Return the [X, Y] coordinate for the center point of the cell that contains the specified text.  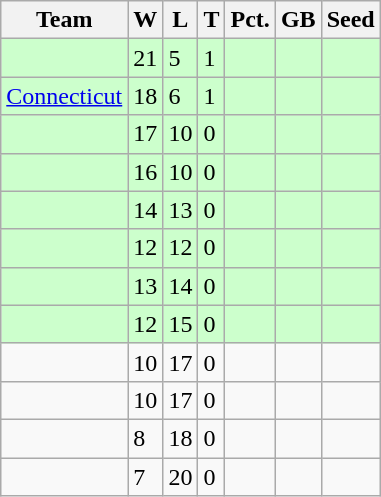
Team [64, 20]
GB [298, 20]
Seed [350, 20]
L [180, 20]
8 [146, 438]
5 [180, 58]
T [212, 20]
7 [146, 477]
6 [180, 96]
16 [146, 172]
Connecticut [64, 96]
W [146, 20]
20 [180, 477]
Pct. [250, 20]
15 [180, 324]
21 [146, 58]
